Provide the [x, y] coordinate of the cell's center where the given text is located.  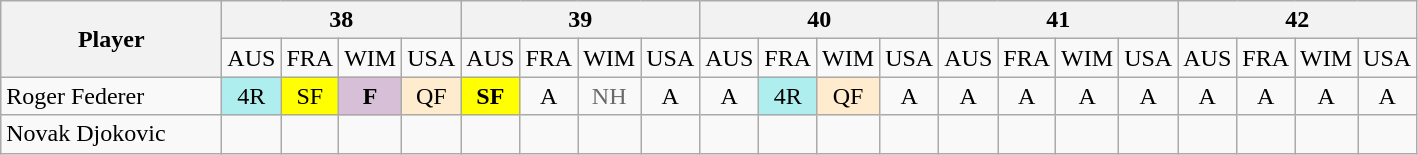
NH [610, 96]
42 [1298, 20]
Roger Federer [112, 96]
39 [580, 20]
38 [342, 20]
41 [1058, 20]
F [370, 96]
Novak Djokovic [112, 134]
40 [820, 20]
Player [112, 39]
